Locate the cell with the specified text and output its (X, Y) center coordinate. 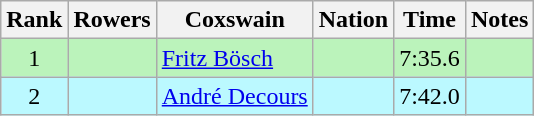
Coxswain (234, 20)
Rowers (112, 20)
Fritz Bösch (234, 58)
Notes (499, 20)
Rank (34, 20)
2 (34, 96)
1 (34, 58)
Time (430, 20)
7:42.0 (430, 96)
André Decours (234, 96)
7:35.6 (430, 58)
Nation (353, 20)
